Provide the [x, y] coordinate of the cell's center where the given text is located.  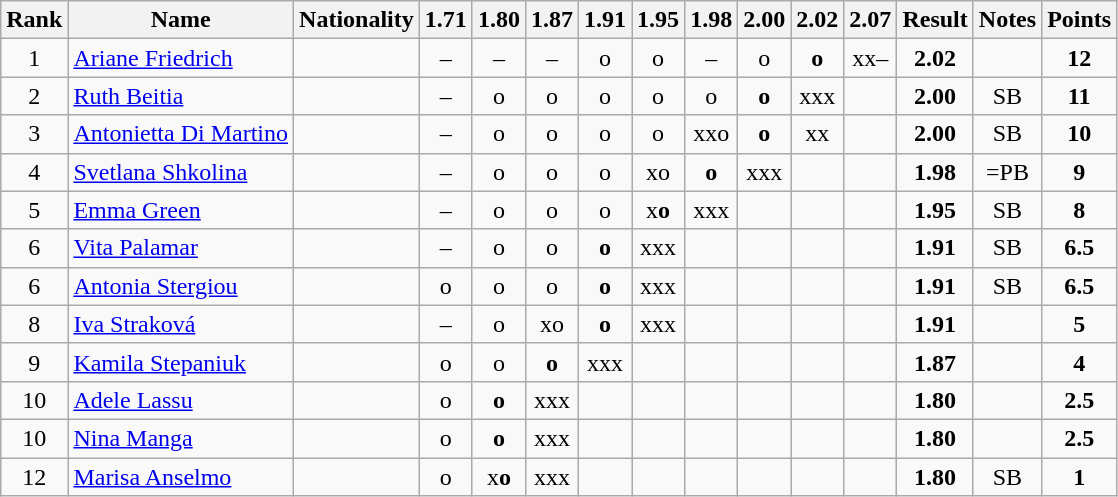
Svetlana Shkolina [181, 172]
Ruth Beitia [181, 96]
xxo [712, 134]
Marisa Anselmo [181, 477]
Points [1080, 20]
Rank [34, 20]
Antonia Stergiou [181, 286]
xx– [870, 58]
Notes [1007, 20]
3 [34, 134]
Emma Green [181, 210]
Name [181, 20]
Nina Manga [181, 438]
Vita Palamar [181, 248]
Kamila Stepaniuk [181, 362]
Adele Lassu [181, 400]
Nationality [357, 20]
=PB [1007, 172]
Antonietta Di Martino [181, 134]
Iva Straková [181, 324]
Ariane Friedrich [181, 58]
2.07 [870, 20]
Result [935, 20]
2 [34, 96]
11 [1080, 96]
xx [818, 134]
1.71 [446, 20]
